For the text-containing cell, return its midpoint in (X, Y) coordinate format. 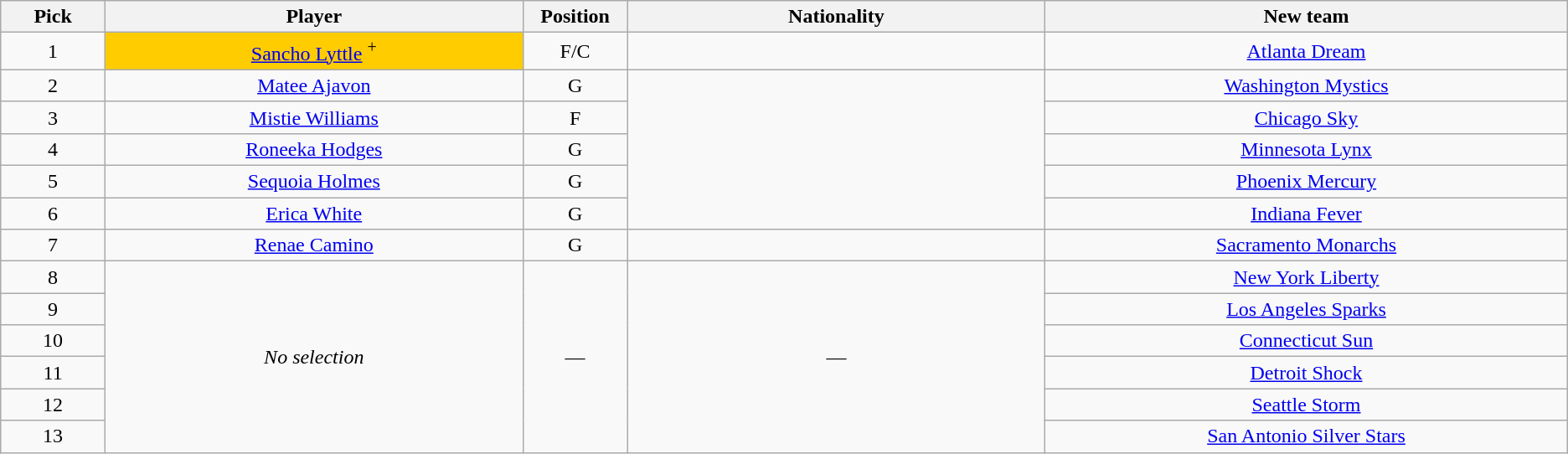
13 (54, 436)
8 (54, 277)
2 (54, 85)
New York Liberty (1307, 277)
Detroit Shock (1307, 373)
1 (54, 52)
11 (54, 373)
9 (54, 309)
Nationality (836, 17)
Position (575, 17)
Atlanta Dream (1307, 52)
7 (54, 245)
5 (54, 182)
Connecticut Sun (1307, 341)
Washington Mystics (1307, 85)
Roneeka Hodges (313, 149)
4 (54, 149)
10 (54, 341)
F/C (575, 52)
Sancho Lyttle + (313, 52)
F (575, 117)
Indiana Fever (1307, 214)
12 (54, 405)
3 (54, 117)
Erica White (313, 214)
Renae Camino (313, 245)
Pick (54, 17)
New team (1307, 17)
Sequoia Holmes (313, 182)
Phoenix Mercury (1307, 182)
San Antonio Silver Stars (1307, 436)
Los Angeles Sparks (1307, 309)
Matee Ajavon (313, 85)
6 (54, 214)
Minnesota Lynx (1307, 149)
Seattle Storm (1307, 405)
Mistie Williams (313, 117)
No selection (313, 357)
Sacramento Monarchs (1307, 245)
Chicago Sky (1307, 117)
Player (313, 17)
